Find where the given text appears and provide that cell's center as (x, y) coordinate. 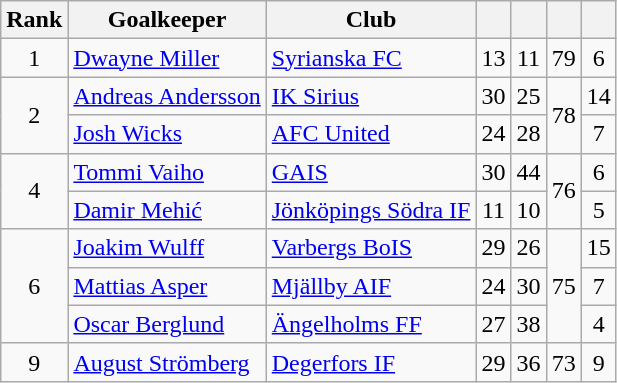
26 (528, 248)
13 (494, 58)
78 (564, 115)
Syrianska FC (371, 58)
Club (371, 20)
Tommi Vaiho (167, 172)
Joakim Wulff (167, 248)
36 (528, 362)
27 (494, 324)
25 (528, 96)
38 (528, 324)
IK Sirius (371, 96)
28 (528, 134)
GAIS (371, 172)
Dwayne Miller (167, 58)
Oscar Berglund (167, 324)
Rank (34, 20)
Varbergs BoIS (371, 248)
79 (564, 58)
44 (528, 172)
73 (564, 362)
Josh Wicks (167, 134)
Jönköpings Södra IF (371, 210)
Degerfors IF (371, 362)
Mattias Asper (167, 286)
10 (528, 210)
Andreas Andersson (167, 96)
Damir Mehić (167, 210)
5 (598, 210)
75 (564, 286)
Mjällby AIF (371, 286)
Goalkeeper (167, 20)
Ängelholms FF (371, 324)
15 (598, 248)
76 (564, 191)
2 (34, 115)
AFC United (371, 134)
14 (598, 96)
August Strömberg (167, 362)
1 (34, 58)
